Return the (x, y) coordinate for the center point of the cell that contains the specified text.  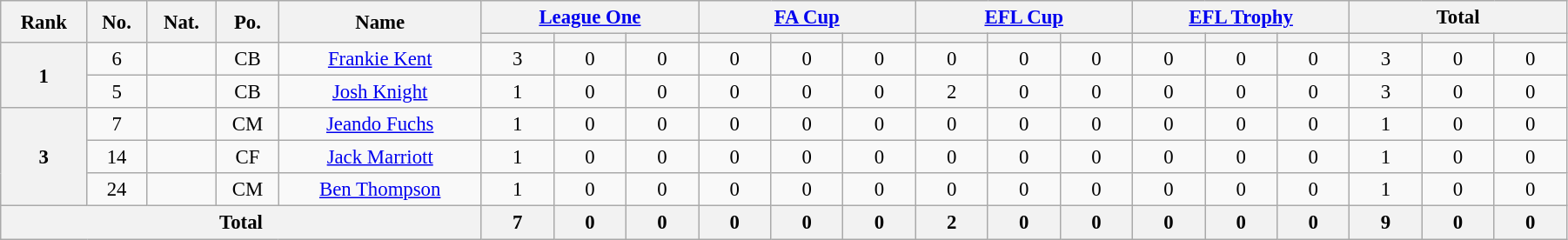
6 (117, 59)
Josh Knight (379, 92)
No. (117, 22)
League One (590, 17)
EFL Cup (1023, 17)
5 (117, 92)
FA Cup (807, 17)
9 (1385, 223)
24 (117, 190)
CF (248, 157)
14 (117, 157)
Jack Marriott (379, 157)
Name (379, 22)
Rank (44, 22)
Po. (248, 22)
Frankie Kent (379, 59)
Nat. (181, 22)
EFL Trophy (1241, 17)
Jeando Fuchs (379, 124)
Ben Thompson (379, 190)
